Scan for the cell matching the given text and deliver its [X, Y] coordinate at center. 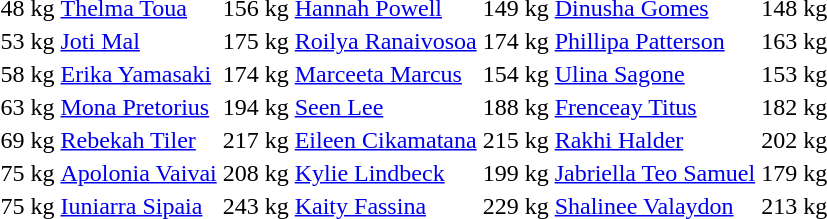
Marceeta Marcus [386, 74]
Seen Lee [386, 107]
175 kg [256, 41]
215 kg [516, 140]
Ulina Sagone [654, 74]
194 kg [256, 107]
154 kg [516, 74]
Joti Mal [138, 41]
Jabriella Teo Samuel [654, 173]
Erika Yamasaki [138, 74]
188 kg [516, 107]
199 kg [516, 173]
Roilya Ranaivosoa [386, 41]
208 kg [256, 173]
Kylie Lindbeck [386, 173]
Mona Pretorius [138, 107]
Phillipa Patterson [654, 41]
Eileen Cikamatana [386, 140]
Rakhi Halder [654, 140]
Apolonia Vaivai [138, 173]
217 kg [256, 140]
Frenceay Titus [654, 107]
Rebekah Tiler [138, 140]
